Extract the [x, y] coordinate from the center of the cell holding the provided text.  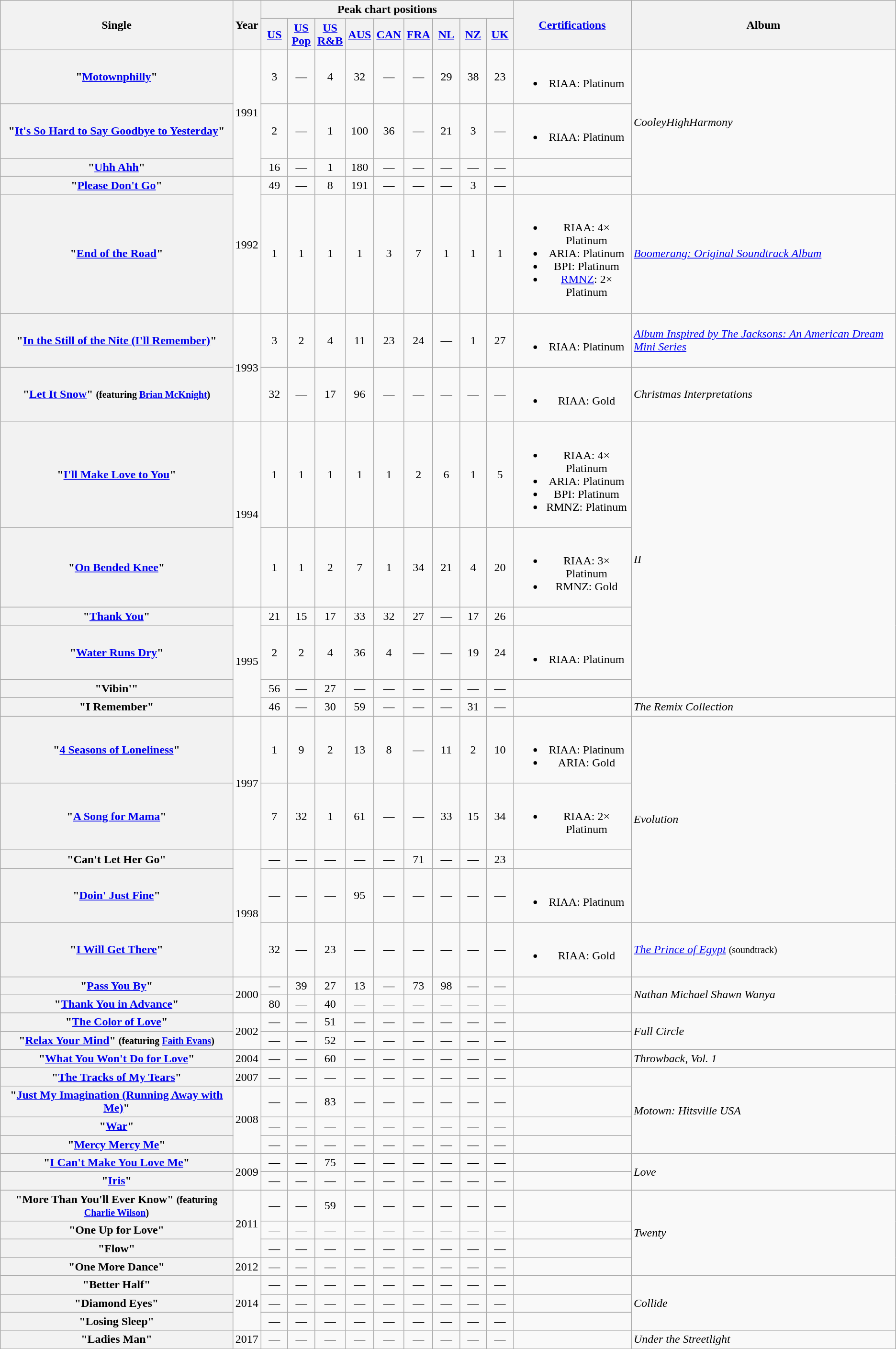
2007 [247, 1077]
83 [330, 1101]
Christmas Interpretations [763, 394]
Album [763, 25]
"Flow" [117, 1248]
1998 [247, 913]
RIAA: PlatinumARIA: Gold [572, 750]
56 [274, 689]
10 [500, 750]
AUS [360, 34]
RIAA: 2× Platinum [572, 817]
1995 [247, 662]
"Let It Snow" (featuring Brian McKnight) [117, 394]
RIAA: 3× PlatinumRMNZ: Gold [572, 567]
98 [446, 986]
"Better Half" [117, 1285]
Album Inspired by The Jacksons: An American Dream Mini Series [763, 340]
"Thank You in Advance" [117, 1004]
1993 [247, 367]
100 [360, 131]
"End of the Road" [117, 254]
"A Song for Mama" [117, 817]
"What You Won't Do for Love" [117, 1058]
1994 [247, 514]
2012 [247, 1267]
RIAA: 4× PlatinumARIA: PlatinumBPI: PlatinumRMNZ: 2× Platinum [572, 254]
52 [330, 1040]
Love [763, 1172]
US Pop [301, 34]
Motown: Hitsville USA [763, 1111]
31 [473, 707]
The Remix Collection [763, 707]
71 [418, 859]
73 [418, 986]
Twenty [763, 1233]
96 [360, 394]
"Just My Imagination (Running Away with Me)" [117, 1101]
51 [330, 1022]
39 [301, 986]
"In the Still of the Nite (I'll Remember)" [117, 340]
95 [360, 895]
46 [274, 707]
180 [360, 167]
5 [500, 474]
Evolution [763, 820]
"The Tracks of My Tears" [117, 1077]
UK [500, 34]
"The Color of Love" [117, 1022]
Throwback, Vol. 1 [763, 1058]
"Diamond Eyes" [117, 1303]
2014 [247, 1303]
2004 [247, 1058]
49 [274, 185]
"One More Dance" [117, 1267]
60 [330, 1058]
"Can't Let Her Go" [117, 859]
30 [330, 707]
"Doin' Just Fine" [117, 895]
"I Will Get There" [117, 950]
NZ [473, 34]
"I'll Make Love to You" [117, 474]
"War" [117, 1126]
"One Up for Love" [117, 1230]
"Relax Your Mind" (featuring Faith Evans) [117, 1040]
"Water Runs Dry" [117, 652]
"Motownphilly" [117, 77]
Boomerang: Original Soundtrack Album [763, 254]
The Prince of Egypt (soundtrack) [763, 950]
19 [473, 652]
CAN [389, 34]
NL [446, 34]
"I Remember" [117, 707]
"Ladies Man" [117, 1339]
"Vibin'" [117, 689]
20 [500, 567]
26 [500, 616]
1997 [247, 783]
2017 [247, 1339]
Year [247, 25]
"Iris" [117, 1181]
61 [360, 817]
Single [117, 25]
2002 [247, 1031]
16 [274, 167]
Nathan Michael Shawn Wanya [763, 995]
2008 [247, 1119]
"Thank You" [117, 616]
"Please Don't Go" [117, 185]
II [763, 559]
"On Bended Knee" [117, 567]
29 [446, 77]
US R&B [330, 34]
Collide [763, 1303]
2000 [247, 995]
"Pass You By" [117, 986]
US [274, 34]
75 [330, 1163]
6 [446, 474]
80 [274, 1004]
40 [330, 1004]
"It's So Hard to Say Goodbye to Yesterday" [117, 131]
"Mercy Mercy Me" [117, 1145]
"4 Seasons of Loneliness" [117, 750]
"I Can't Make You Love Me" [117, 1163]
RIAA: 4× PlatinumARIA: PlatinumBPI: PlatinumRMNZ: Platinum [572, 474]
191 [360, 185]
9 [301, 750]
"Uhh Ahh" [117, 167]
Full Circle [763, 1031]
FRA [418, 34]
1992 [247, 245]
"More Than You'll Ever Know" (featuring Charlie Wilson) [117, 1205]
2011 [247, 1224]
38 [473, 77]
CooleyHighHarmony [763, 122]
"Losing Sleep" [117, 1321]
Certifications [572, 25]
Peak chart positions [387, 10]
2009 [247, 1172]
1991 [247, 113]
Under the Streetlight [763, 1339]
